Return [X, Y] of the center of cell containing provided text 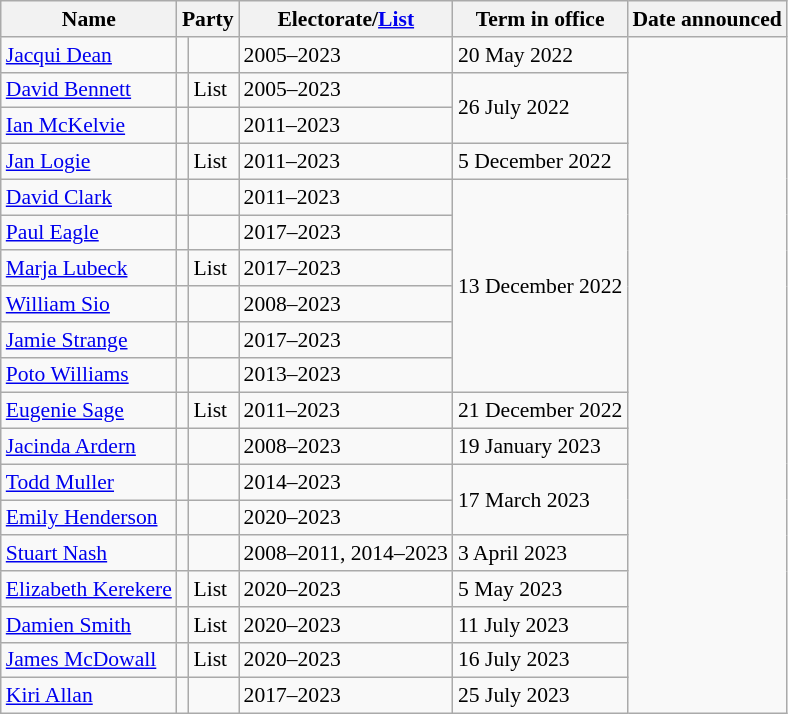
3 April 2023 [540, 554]
Elizabeth Kerekere [89, 589]
Jamie Strange [89, 340]
21 December 2022 [540, 411]
Poto Williams [89, 375]
11 July 2023 [540, 625]
25 July 2023 [540, 696]
Marja Lubeck [89, 269]
Electorate/List [346, 19]
19 January 2023 [540, 447]
Party [208, 19]
Paul Eagle [89, 233]
William Sio [89, 304]
Jacqui Dean [89, 55]
16 July 2023 [540, 660]
Eugenie Sage [89, 411]
17 March 2023 [540, 500]
Emily Henderson [89, 518]
Stuart Nash [89, 554]
Name [89, 19]
2013–2023 [346, 375]
Ian McKelvie [89, 126]
5 December 2022 [540, 162]
20 May 2022 [540, 55]
David Clark [89, 197]
26 July 2022 [540, 108]
Damien Smith [89, 625]
5 May 2023 [540, 589]
Jan Logie [89, 162]
Todd Muller [89, 482]
2014–2023 [346, 482]
2008–2011, 2014–2023 [346, 554]
Term in office [540, 19]
Date announced [706, 19]
David Bennett [89, 90]
James McDowall [89, 660]
13 December 2022 [540, 286]
Kiri Allan [89, 696]
Jacinda Ardern [89, 447]
